From the cell containing the given text, extract its center point as (x, y) coordinate. 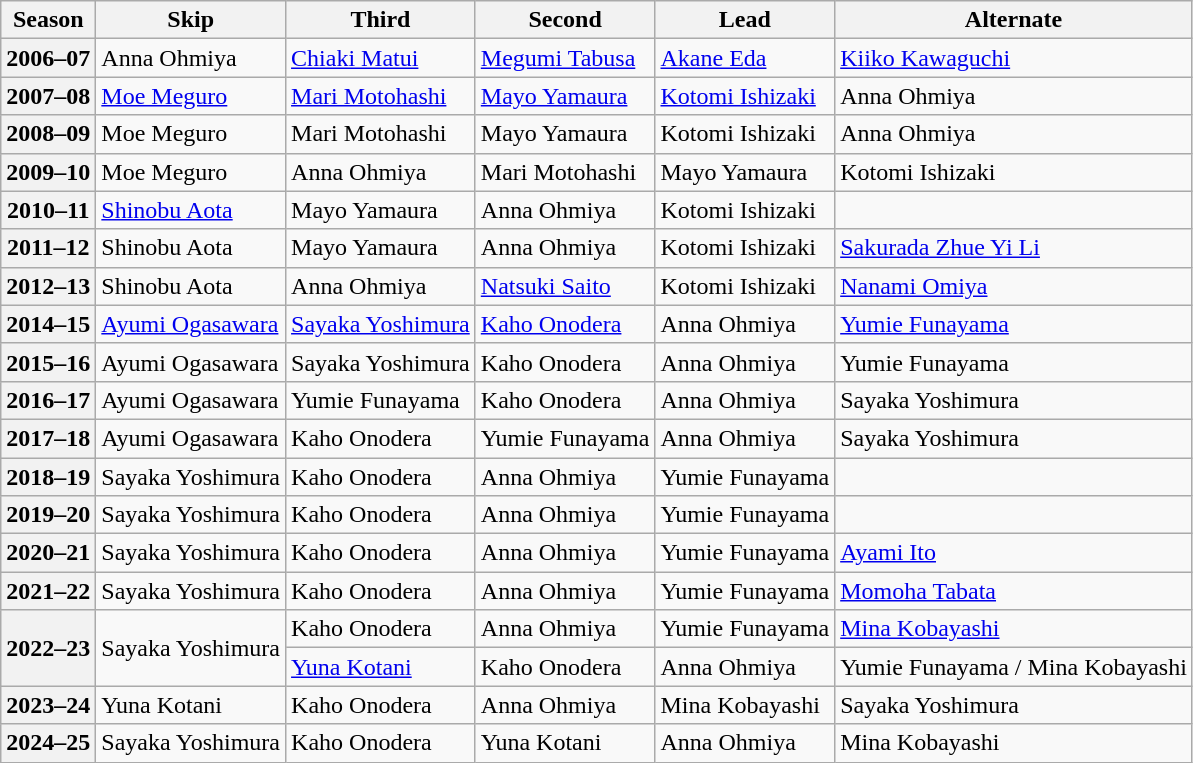
Skip (191, 20)
Season (48, 20)
Alternate (1014, 20)
2022–23 (48, 648)
2015–16 (48, 362)
2007–08 (48, 96)
Momoha Tabata (1014, 591)
2021–22 (48, 591)
Chiaki Matui (381, 58)
2020–21 (48, 553)
2014–15 (48, 324)
Second (565, 20)
Natsuki Saito (565, 286)
2006–07 (48, 58)
2017–18 (48, 438)
2018–19 (48, 477)
Sakurada Zhue Yi Li (1014, 248)
Lead (745, 20)
Megumi Tabusa (565, 58)
2019–20 (48, 515)
Ayami Ito (1014, 553)
Kiiko Kawaguchi (1014, 58)
2009–10 (48, 172)
Third (381, 20)
2010–11 (48, 210)
2024–25 (48, 743)
Akane Eda (745, 58)
Nanami Omiya (1014, 286)
2016–17 (48, 400)
Yumie Funayama / Mina Kobayashi (1014, 667)
2011–12 (48, 248)
2008–09 (48, 134)
2023–24 (48, 705)
2012–13 (48, 286)
